Provide the [X, Y] coordinate of the cell's center where the given text is located.  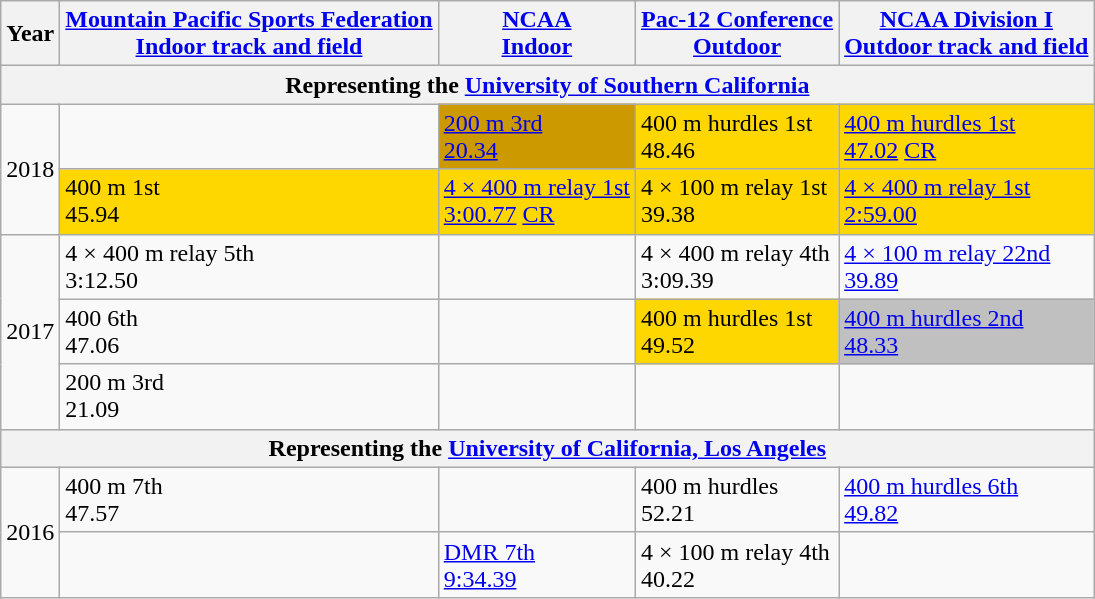
4 × 400 m relay 1st2:59.00 [966, 202]
400 m hurdles 6th49.82 [966, 500]
Year [30, 34]
400 m hurdles52.21 [736, 500]
4 × 100 m relay 22nd39.89 [966, 266]
400 6th47.06 [249, 332]
2017 [30, 332]
NCAAIndoor [536, 34]
200 m 3rd21.09 [249, 396]
400 m 1st45.94 [249, 202]
DMR 7th9:34.39 [536, 564]
NCAA Division IOutdoor track and field [966, 34]
4 × 400 m relay 4th3:09.39 [736, 266]
400 m hurdles 1st49.52 [736, 332]
4 × 100 m relay 1st39.38 [736, 202]
Representing the University of Southern California [548, 85]
4 × 400 m relay 1st3:00.77 CR [536, 202]
4 × 100 m relay 4th40.22 [736, 564]
Representing the University of California, Los Angeles [548, 448]
400 m hurdles 1st48.46 [736, 136]
400 m 7th47.57 [249, 500]
2018 [30, 169]
200 m 3rd20.34 [536, 136]
Mountain Pacific Sports FederationIndoor track and field [249, 34]
2016 [30, 532]
Pac-12 ConferenceOutdoor [736, 34]
4 × 400 m relay 5th3:12.50 [249, 266]
400 m hurdles 1st47.02 CR [966, 136]
400 m hurdles 2nd48.33 [966, 332]
